Locate the cell with the specified text and output its (x, y) center coordinate. 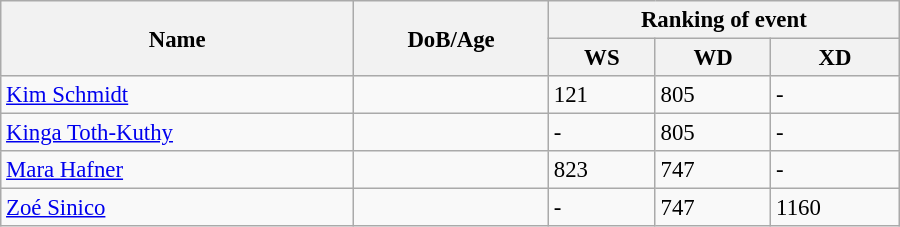
121 (602, 95)
WD (713, 58)
Zoé Sinico (178, 208)
1160 (835, 208)
DoB/Age (452, 38)
XD (835, 58)
WS (602, 58)
Mara Hafner (178, 170)
Name (178, 38)
823 (602, 170)
Kinga Toth-Kuthy (178, 133)
Ranking of event (724, 20)
Kim Schmidt (178, 95)
